For the text-containing cell, return its midpoint in [X, Y] coordinate format. 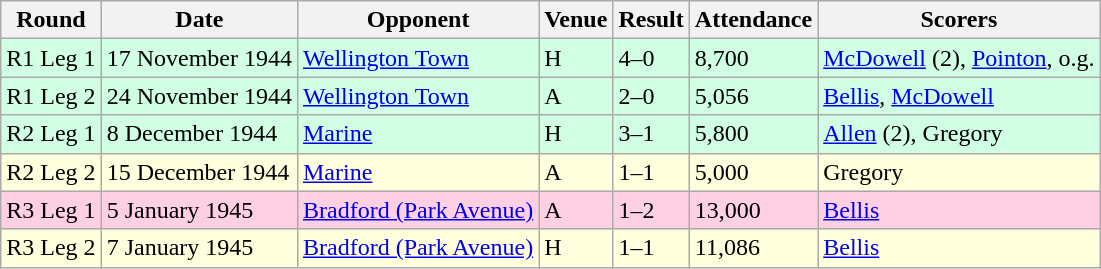
Gregory [959, 172]
13,000 [753, 210]
Venue [576, 20]
8 December 1944 [199, 134]
7 January 1945 [199, 248]
Scorers [959, 20]
15 December 1944 [199, 172]
Result [651, 20]
8,700 [753, 58]
17 November 1944 [199, 58]
11,086 [753, 248]
2–0 [651, 96]
Attendance [753, 20]
McDowell (2), Pointon, o.g. [959, 58]
R1 Leg 2 [51, 96]
4–0 [651, 58]
R2 Leg 1 [51, 134]
R3 Leg 1 [51, 210]
R3 Leg 2 [51, 248]
5 January 1945 [199, 210]
Bellis, McDowell [959, 96]
Allen (2), Gregory [959, 134]
5,000 [753, 172]
Opponent [418, 20]
3–1 [651, 134]
1–2 [651, 210]
R2 Leg 2 [51, 172]
Date [199, 20]
5,800 [753, 134]
5,056 [753, 96]
24 November 1944 [199, 96]
R1 Leg 1 [51, 58]
Round [51, 20]
